Determine the [x, y] coordinate at the center of the cell enclosing the given text.  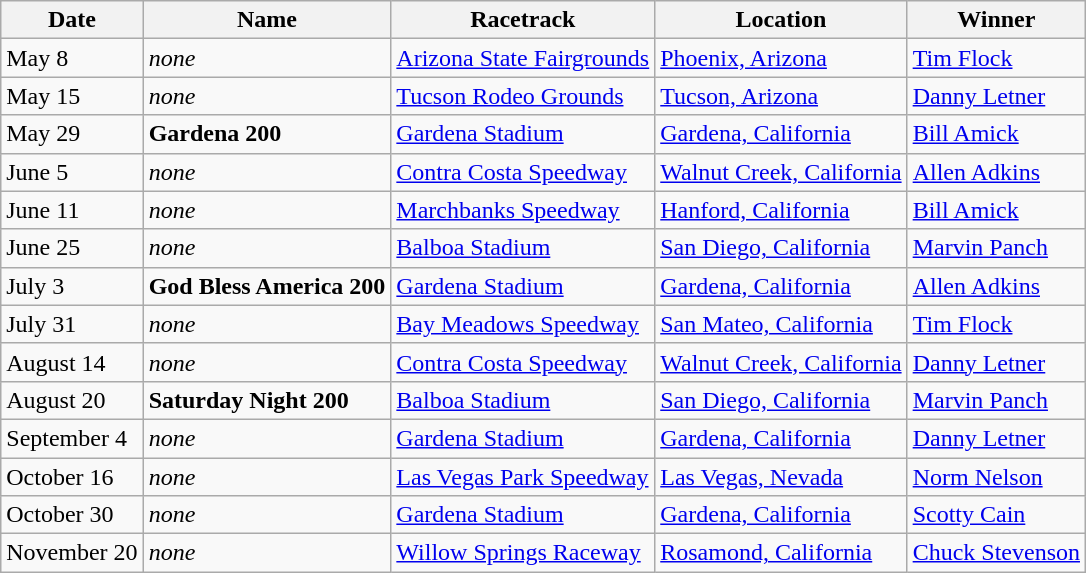
June 11 [72, 210]
October 30 [72, 515]
Las Vegas, Nevada [781, 477]
Chuck Stevenson [996, 553]
October 16 [72, 477]
Willow Springs Raceway [523, 553]
Bay Meadows Speedway [523, 324]
June 25 [72, 248]
God Bless America 200 [267, 286]
Racetrack [523, 20]
November 20 [72, 553]
Hanford, California [781, 210]
June 5 [72, 172]
Saturday Night 200 [267, 400]
Gardena 200 [267, 134]
May 15 [72, 96]
Rosamond, California [781, 553]
Arizona State Fairgrounds [523, 58]
September 4 [72, 438]
May 29 [72, 134]
July 31 [72, 324]
Winner [996, 20]
Las Vegas Park Speedway [523, 477]
Tucson, Arizona [781, 96]
August 20 [72, 400]
Norm Nelson [996, 477]
Tucson Rodeo Grounds [523, 96]
Name [267, 20]
July 3 [72, 286]
May 8 [72, 58]
Marchbanks Speedway [523, 210]
Location [781, 20]
Scotty Cain [996, 515]
Date [72, 20]
Phoenix, Arizona [781, 58]
August 14 [72, 362]
San Mateo, California [781, 324]
